Find where the given text appears and provide that cell's center as (X, Y) coordinate. 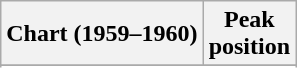
Peak position (249, 34)
Chart (1959–1960) (102, 34)
